Find where the given text appears and provide that cell's center as (x, y) coordinate. 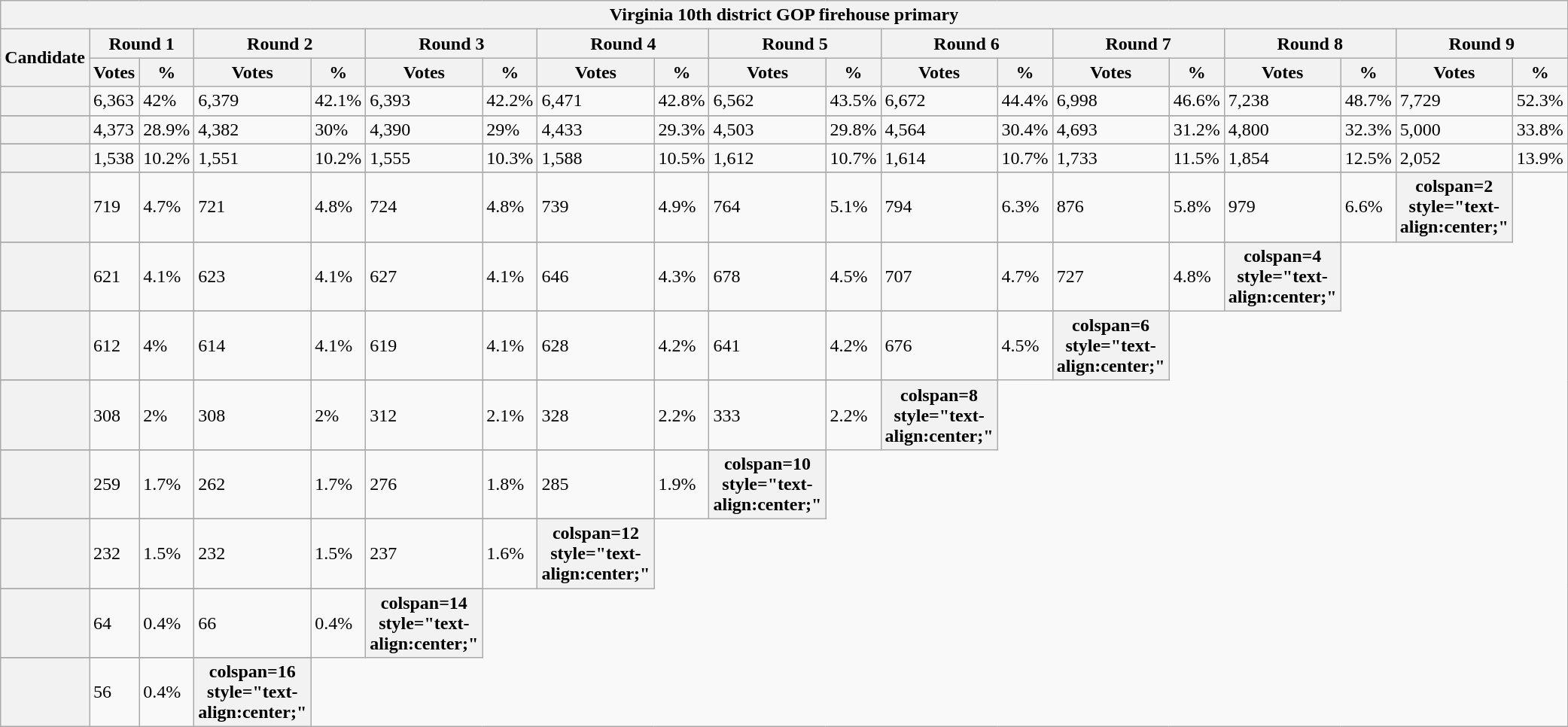
Round 7 (1138, 44)
29.3% (682, 129)
Round 9 (1481, 44)
32.3% (1369, 129)
6.6% (1369, 207)
285 (596, 484)
5.8% (1197, 207)
5,000 (1454, 129)
4,382 (253, 129)
623 (253, 276)
Candidate (45, 58)
6,471 (596, 101)
612 (114, 345)
727 (1111, 276)
614 (253, 345)
6.3% (1025, 207)
10.5% (682, 158)
676 (939, 345)
646 (596, 276)
1,551 (253, 158)
1,612 (768, 158)
42.8% (682, 101)
colspan=16 style="text-align:center;" (253, 692)
262 (253, 484)
259 (114, 484)
colspan=14 style="text-align:center;" (425, 623)
44.4% (1025, 101)
1,854 (1283, 158)
colspan=2 style="text-align:center;" (1454, 207)
64 (114, 623)
4% (167, 345)
33.8% (1540, 129)
4,373 (114, 129)
42% (167, 101)
6,393 (425, 101)
Virginia 10th district GOP firehouse primary (784, 15)
724 (425, 207)
4,564 (939, 129)
52.3% (1540, 101)
6,998 (1111, 101)
627 (425, 276)
6,672 (939, 101)
4,390 (425, 129)
4,433 (596, 129)
colspan=8 style="text-align:center;" (939, 415)
13.9% (1540, 158)
707 (939, 276)
5.1% (854, 207)
7,238 (1283, 101)
43.5% (854, 101)
876 (1111, 207)
2.1% (510, 415)
4.3% (682, 276)
Round 1 (142, 44)
10.3% (510, 158)
30.4% (1025, 129)
Round 5 (795, 44)
1.9% (682, 484)
29% (510, 129)
4,800 (1283, 129)
4,503 (768, 129)
42.1% (339, 101)
Round 3 (452, 44)
31.2% (1197, 129)
979 (1283, 207)
276 (425, 484)
1.8% (510, 484)
6,379 (253, 101)
11.5% (1197, 158)
1.6% (510, 553)
333 (768, 415)
6,363 (114, 101)
328 (596, 415)
1,614 (939, 158)
794 (939, 207)
colspan=10 style="text-align:center;" (768, 484)
colspan=12 style="text-align:center;" (596, 553)
46.6% (1197, 101)
764 (768, 207)
29.8% (854, 129)
6,562 (768, 101)
312 (425, 415)
628 (596, 345)
1,555 (425, 158)
colspan=6 style="text-align:center;" (1111, 345)
Round 8 (1310, 44)
621 (114, 276)
66 (253, 623)
28.9% (167, 129)
1,733 (1111, 158)
4.9% (682, 207)
619 (425, 345)
30% (339, 129)
Round 4 (623, 44)
721 (253, 207)
2,052 (1454, 158)
1,538 (114, 158)
719 (114, 207)
48.7% (1369, 101)
Round 2 (280, 44)
12.5% (1369, 158)
7,729 (1454, 101)
678 (768, 276)
Round 6 (967, 44)
colspan=4 style="text-align:center;" (1283, 276)
641 (768, 345)
739 (596, 207)
56 (114, 692)
42.2% (510, 101)
4,693 (1111, 129)
237 (425, 553)
1,588 (596, 158)
